Search for the cell housing the specified text and yield its [X, Y] center coordinate. 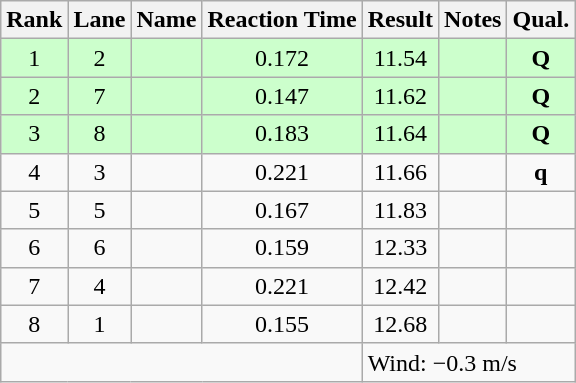
Lane [100, 20]
0.155 [282, 324]
0.147 [282, 96]
0.159 [282, 248]
12.33 [400, 248]
Name [166, 20]
q [541, 172]
0.172 [282, 58]
11.62 [400, 96]
11.54 [400, 58]
Wind: −0.3 m/s [468, 362]
Result [400, 20]
12.42 [400, 286]
11.64 [400, 134]
0.167 [282, 210]
Rank [34, 20]
Reaction Time [282, 20]
11.66 [400, 172]
0.183 [282, 134]
Notes [473, 20]
11.83 [400, 210]
12.68 [400, 324]
Qual. [541, 20]
